Return the (x, y) coordinate for the center point of the cell that contains the specified text.  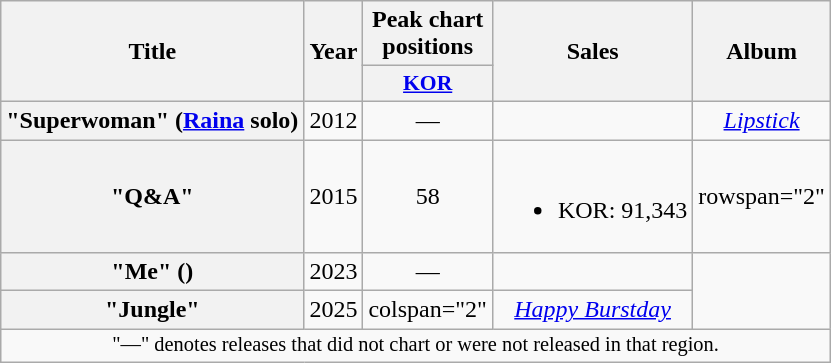
Happy Burstday (592, 310)
Sales (592, 52)
58 (428, 196)
KOR: 91,343 (592, 196)
2015 (334, 196)
Title (152, 52)
"Me" () (152, 272)
2025 (334, 310)
Lipstick (762, 120)
Album (762, 52)
2012 (334, 120)
rowspan="2" (762, 196)
2023 (334, 272)
"Superwoman" (Raina solo) (152, 120)
"Q&A" (152, 196)
colspan="2" (428, 310)
Year (334, 52)
KOR (428, 84)
"Jungle" (152, 310)
"—" denotes releases that did not chart or were not released in that region. (416, 346)
Peak chartpositions (428, 34)
